For the text-containing cell, return its midpoint in [X, Y] coordinate format. 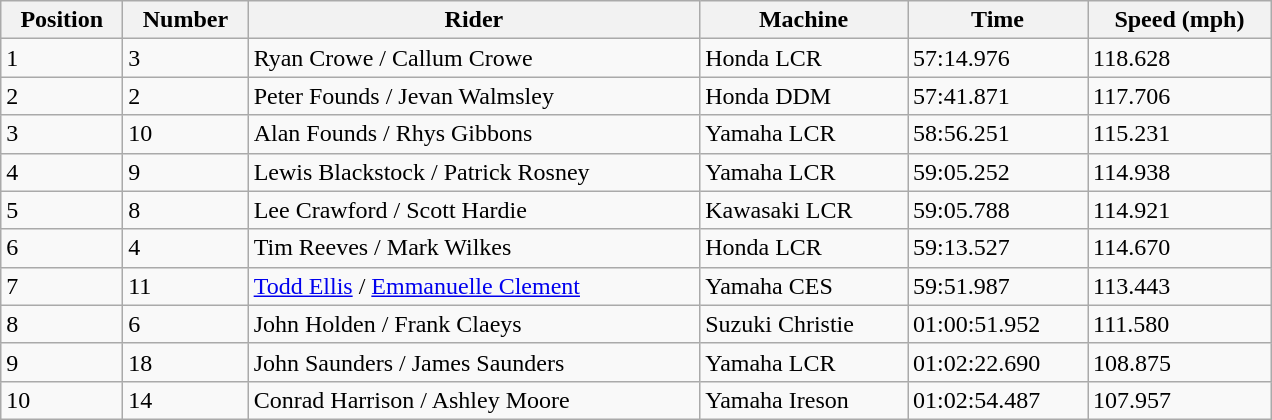
14 [186, 400]
57:41.871 [998, 96]
01:02:22.690 [998, 362]
Alan Founds / Rhys Gibbons [474, 134]
114.938 [1180, 172]
108.875 [1180, 362]
Honda DDM [804, 96]
Peter Founds / Jevan Walmsley [474, 96]
Time [998, 20]
01:00:51.952 [998, 324]
59:05.252 [998, 172]
107.957 [1180, 400]
115.231 [1180, 134]
117.706 [1180, 96]
Yamaha Ireson [804, 400]
114.921 [1180, 210]
01:02:54.487 [998, 400]
59:05.788 [998, 210]
Conrad Harrison / Ashley Moore [474, 400]
Ryan Crowe / Callum Crowe [474, 58]
Rider [474, 20]
Kawasaki LCR [804, 210]
Lee Crawford / Scott Hardie [474, 210]
111.580 [1180, 324]
59:13.527 [998, 248]
11 [186, 286]
59:51.987 [998, 286]
118.628 [1180, 58]
5 [62, 210]
18 [186, 362]
Yamaha CES [804, 286]
7 [62, 286]
Todd Ellis / Emmanuelle Clement [474, 286]
113.443 [1180, 286]
57:14.976 [998, 58]
Number [186, 20]
Speed (mph) [1180, 20]
Suzuki Christie [804, 324]
Lewis Blackstock / Patrick Rosney [474, 172]
1 [62, 58]
58:56.251 [998, 134]
114.670 [1180, 248]
Position [62, 20]
John Saunders / James Saunders [474, 362]
John Holden / Frank Claeys [474, 324]
Machine [804, 20]
Tim Reeves / Mark Wilkes [474, 248]
